Find where the given text appears and provide that cell's center as [x, y] coordinate. 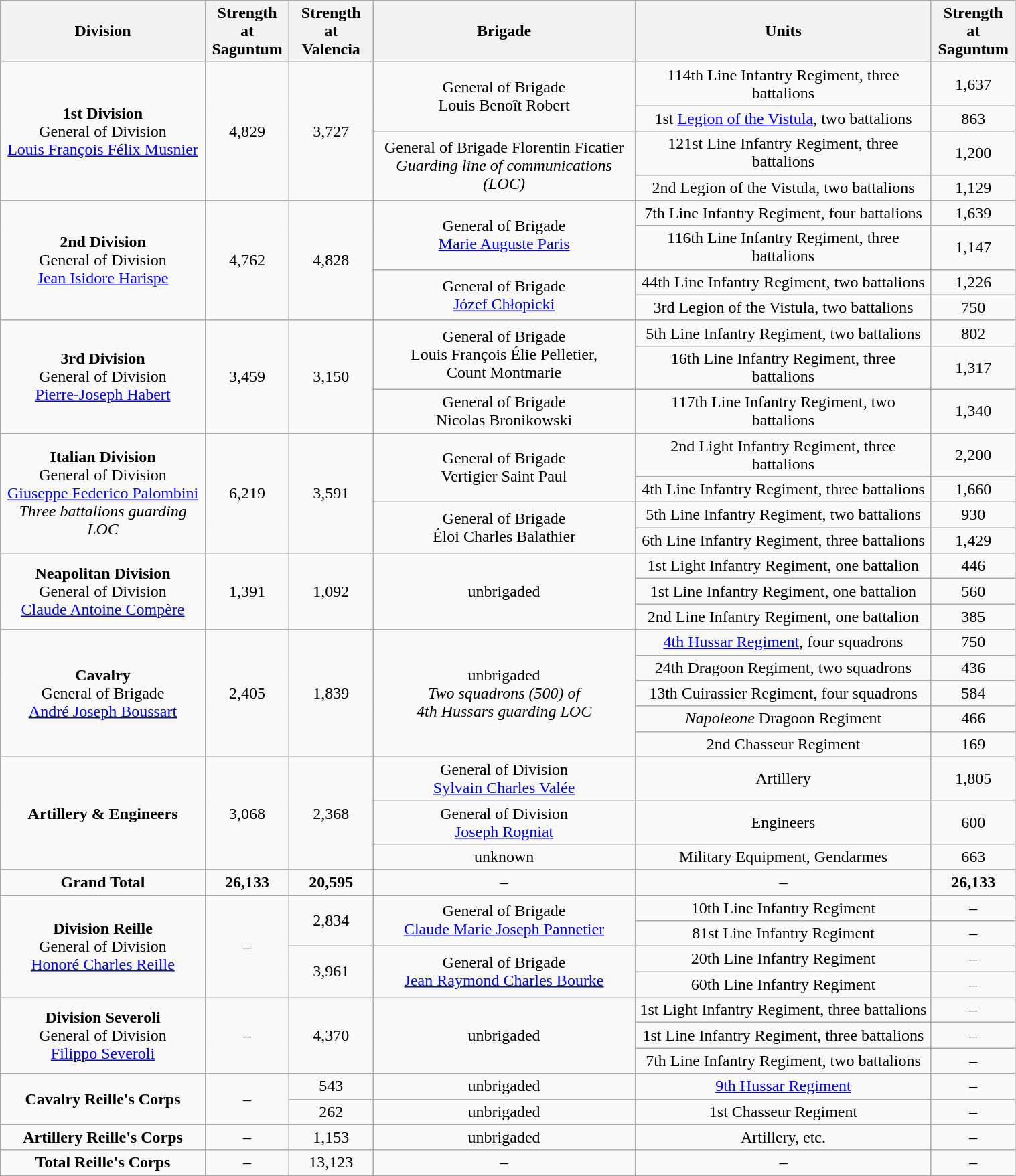
CavalryGeneral of BrigadeAndré Joseph Boussart [103, 693]
4th Hussar Regiment, four squadrons [783, 642]
584 [973, 693]
13,123 [331, 1163]
543 [331, 1086]
1st Chasseur Regiment [783, 1112]
600 [973, 822]
4,828 [331, 260]
4,762 [247, 260]
2nd Legion of the Vistula, two battalions [783, 188]
3,150 [331, 376]
Division SeveroliGeneral of DivisionFilippo Severoli [103, 1035]
1st Light Infantry Regiment, one battalion [783, 566]
1,391 [247, 591]
385 [973, 617]
3rd Legion of the Vistula, two battalions [783, 307]
121st Line Infantry Regiment, three battalions [783, 153]
General of Brigade Florentin FicatierGuarding line of communications (LOC) [504, 166]
4,829 [247, 131]
436 [973, 668]
1st DivisionGeneral of DivisionLouis François Félix Musnier [103, 131]
1,805 [973, 778]
2,405 [247, 693]
1,839 [331, 693]
Artillery Reille's Corps [103, 1137]
13th Cuirassier Regiment, four squadrons [783, 693]
262 [331, 1112]
Artillery [783, 778]
1,092 [331, 591]
General of BrigadeÉloi Charles Balathier [504, 528]
663 [973, 857]
1,639 [973, 213]
Artillery, etc. [783, 1137]
4,370 [331, 1035]
169 [973, 744]
6th Line Infantry Regiment, three battalions [783, 540]
20,595 [331, 882]
General of BrigadeMarie Auguste Paris [504, 234]
General of BrigadeVertigier Saint Paul [504, 467]
2,368 [331, 813]
20th Line Infantry Regiment [783, 959]
1,147 [973, 248]
3,459 [247, 376]
Artillery & Engineers [103, 813]
Total Reille's Corps [103, 1163]
Military Equipment, Gendarmes [783, 857]
863 [973, 119]
1st Line Infantry Regiment, three battalions [783, 1035]
114th Line Infantry Regiment, three battalions [783, 84]
2,834 [331, 920]
1st Line Infantry Regiment, one battalion [783, 591]
24th Dragoon Regiment, two squadrons [783, 668]
466 [973, 719]
Engineers [783, 822]
81st Line Infantry Regiment [783, 934]
Napoleone Dragoon Regiment [783, 719]
6,219 [247, 493]
3,961 [331, 972]
60th Line Infantry Regiment [783, 984]
2nd Line Infantry Regiment, one battalion [783, 617]
General of BrigadeLouis Benoît Robert [504, 96]
Division ReilleGeneral of DivisionHonoré Charles Reille [103, 946]
1,153 [331, 1137]
3,591 [331, 493]
General of DivisionJoseph Rogniat [504, 822]
116th Line Infantry Regiment, three battalions [783, 248]
General of BrigadeJózef Chłopicki [504, 295]
117th Line Infantry Regiment, two battalions [783, 411]
802 [973, 333]
1,129 [973, 188]
1st Legion of the Vistula, two battalions [783, 119]
Neapolitan DivisionGeneral of DivisionClaude Antoine Compère [103, 591]
Division [103, 31]
1,429 [973, 540]
44th Line Infantry Regiment, two battalions [783, 282]
General of BrigadeNicolas Bronikowski [504, 411]
2nd Light Infantry Regiment, three battalions [783, 454]
Brigade [504, 31]
2nd DivisionGeneral of DivisionJean Isidore Harispe [103, 260]
2,200 [973, 454]
3,727 [331, 131]
1st Light Infantry Regiment, three battalions [783, 1010]
10th Line Infantry Regiment [783, 907]
7th Line Infantry Regiment, two battalions [783, 1061]
16th Line Infantry Regiment, three battalions [783, 367]
3,068 [247, 813]
Grand Total [103, 882]
General of BrigadeLouis François Élie Pelletier,Count Montmarie [504, 355]
General of BrigadeClaude Marie Joseph Pannetier [504, 920]
1,340 [973, 411]
1,660 [973, 490]
Italian DivisionGeneral of DivisionGiuseppe Federico PalombiniThree battalions guarding LOC [103, 493]
unbrigadedTwo squadrons (500) of4th Hussars guarding LOC [504, 693]
Units [783, 31]
1,317 [973, 367]
1,226 [973, 282]
unknown [504, 857]
446 [973, 566]
General of BrigadeJean Raymond Charles Bourke [504, 972]
2nd Chasseur Regiment [783, 744]
3rd DivisionGeneral of DivisionPierre-Joseph Habert [103, 376]
7th Line Infantry Regiment, four battalions [783, 213]
560 [973, 591]
Cavalry Reille's Corps [103, 1099]
4th Line Infantry Regiment, three battalions [783, 490]
930 [973, 515]
1,200 [973, 153]
General of DivisionSylvain Charles Valée [504, 778]
Strength atValencia [331, 31]
1,637 [973, 84]
9th Hussar Regiment [783, 1086]
